Search for the cell housing the specified text and yield its [X, Y] center coordinate. 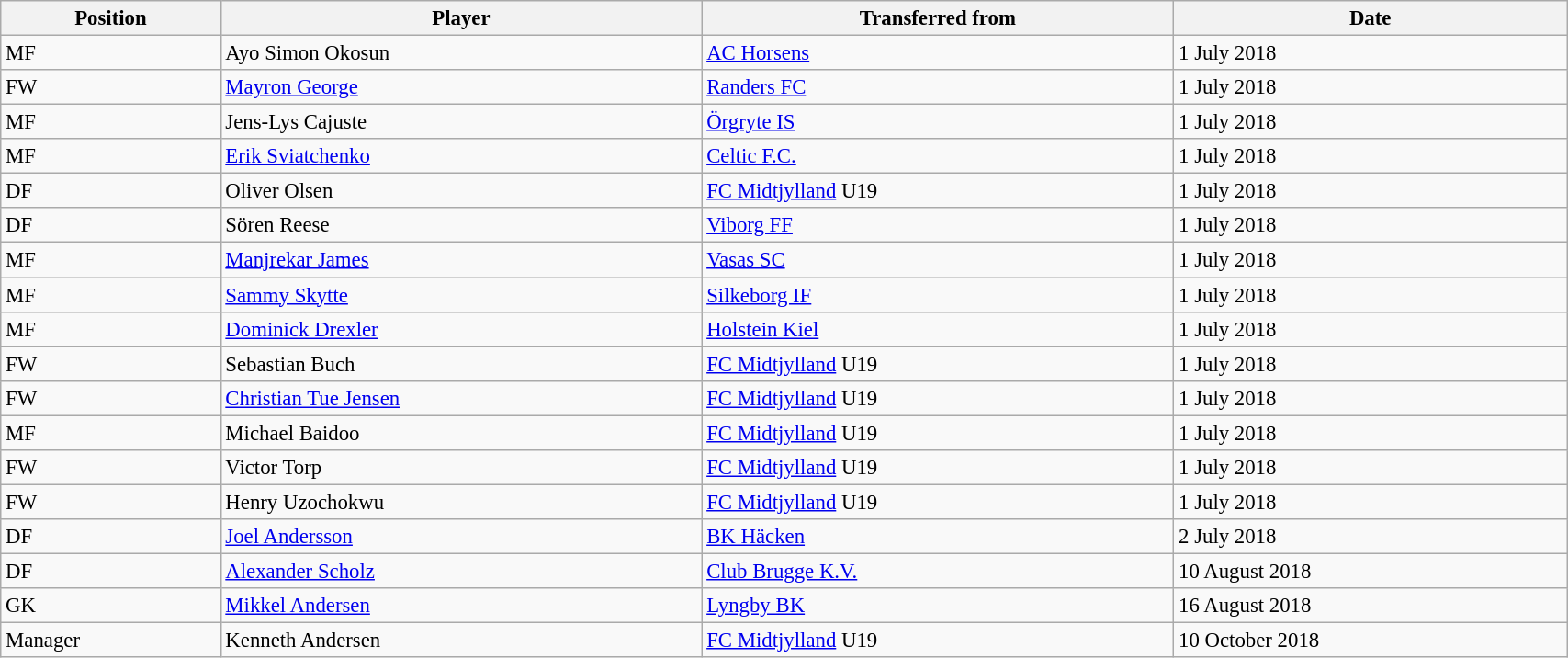
Manjrekar James [461, 260]
AC Horsens [938, 53]
16 August 2018 [1371, 606]
Holstein Kiel [938, 329]
Mayron George [461, 87]
Randers FC [938, 87]
Date [1371, 18]
Örgryte IS [938, 122]
Henry Uzochokwu [461, 502]
Jens-Lys Cajuste [461, 122]
Christian Tue Jensen [461, 398]
BK Häcken [938, 537]
Sören Reese [461, 225]
Erik Sviatchenko [461, 156]
2 July 2018 [1371, 537]
Alexander Scholz [461, 571]
Lyngby BK [938, 606]
Vasas SC [938, 260]
Club Brugge K.V. [938, 571]
Silkeborg IF [938, 295]
10 August 2018 [1371, 571]
Celtic F.C. [938, 156]
Joel Andersson [461, 537]
Kenneth Andersen [461, 641]
Transferred from [938, 18]
Michael Baidoo [461, 433]
10 October 2018 [1371, 641]
Sammy Skytte [461, 295]
Position [110, 18]
Ayo Simon Okosun [461, 53]
Dominick Drexler [461, 329]
GK [110, 606]
Manager [110, 641]
Victor Torp [461, 468]
Viborg FF [938, 225]
Mikkel Andersen [461, 606]
Player [461, 18]
Oliver Olsen [461, 191]
Sebastian Buch [461, 364]
